Pinpoint the cell where the given text exists, returning its [X, Y] midpoint coordinate. 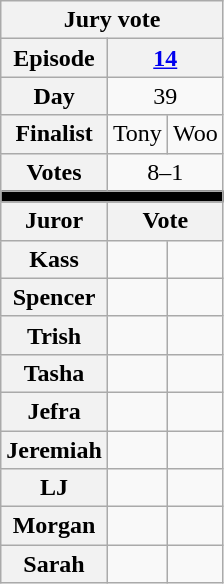
14 [165, 58]
Kass [54, 259]
Finalist [54, 134]
LJ [54, 488]
Day [54, 96]
Episode [54, 58]
8–1 [165, 172]
Vote [165, 221]
Jury vote [112, 20]
Juror [54, 221]
39 [165, 96]
Tasha [54, 373]
Spencer [54, 297]
Votes [54, 172]
Morgan [54, 526]
Woo [195, 134]
Jeremiah [54, 449]
Tony [137, 134]
Jefra [54, 411]
Trish [54, 335]
Sarah [54, 564]
